Return the [x, y] coordinate for the center point of the cell that contains the specified text.  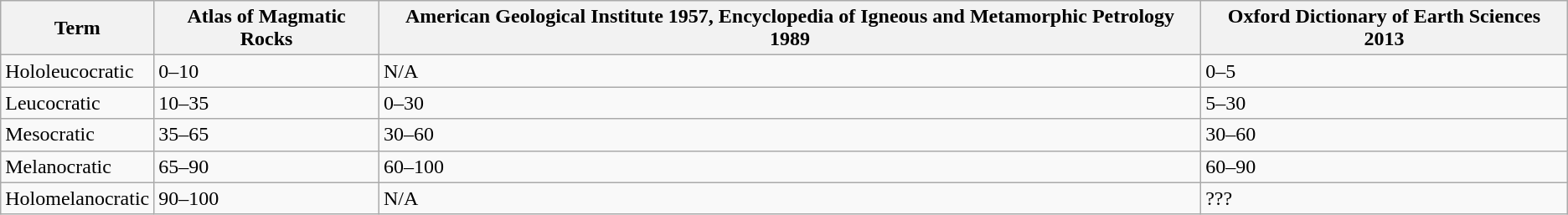
35–65 [266, 135]
Holomelanocratic [77, 198]
Atlas of Magmatic Rocks [266, 28]
60–90 [1385, 166]
60–100 [789, 166]
65–90 [266, 166]
Melanocratic [77, 166]
Term [77, 28]
0–10 [266, 71]
American Geological Institute 1957, Encyclopedia of Igneous and Metamorphic Petrology 1989 [789, 28]
Hololeucocratic [77, 71]
0–30 [789, 103]
0–5 [1385, 71]
Mesocratic [77, 135]
5–30 [1385, 103]
10–35 [266, 103]
??? [1385, 198]
90–100 [266, 198]
Leucocratic [77, 103]
Oxford Dictionary of Earth Sciences 2013 [1385, 28]
